From the cell containing the given text, extract its center point as [x, y] coordinate. 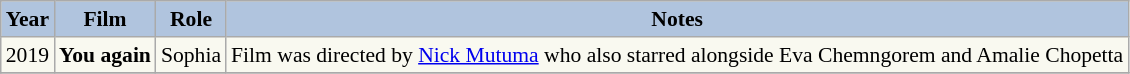
You again [105, 55]
2019 [28, 55]
Notes [677, 19]
Film was directed by Nick Mutuma who also starred alongside Eva Chemngorem and Amalie Chopetta [677, 55]
Role [191, 19]
Film [105, 19]
Sophia [191, 55]
Year [28, 19]
